Detect which cell encompasses the target text, then output its [x, y] center coordinate. 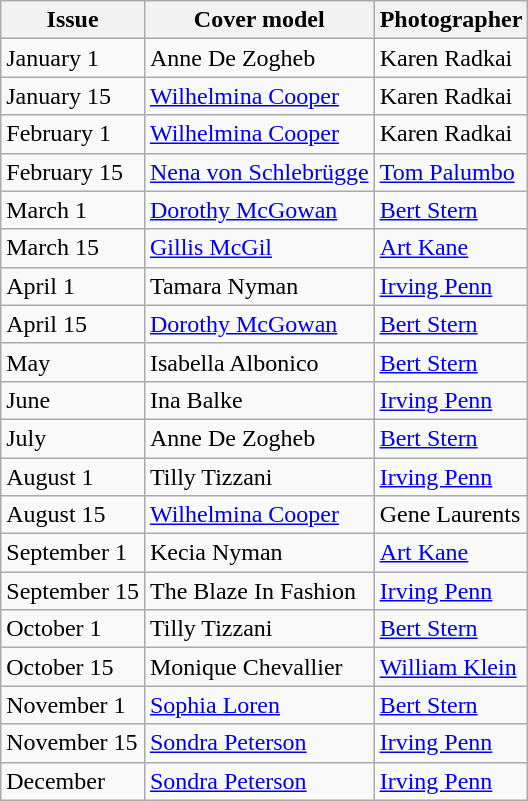
January 15 [73, 96]
November 15 [73, 743]
December [73, 781]
May [73, 362]
April 1 [73, 286]
March 15 [73, 248]
October 1 [73, 629]
The Blaze In Fashion [259, 591]
Photographer [451, 20]
September 15 [73, 591]
Gillis McGil [259, 248]
August 15 [73, 515]
August 1 [73, 477]
March 1 [73, 210]
Ina Balke [259, 400]
April 15 [73, 324]
Isabella Albonico [259, 362]
Gene Laurents [451, 515]
Tom Palumbo [451, 172]
William Klein [451, 667]
Tamara Nyman [259, 286]
Nena von Schlebrügge [259, 172]
January 1 [73, 58]
Monique Chevallier [259, 667]
Sophia Loren [259, 705]
June [73, 400]
September 1 [73, 553]
February 15 [73, 172]
July [73, 438]
November 1 [73, 705]
February 1 [73, 134]
Issue [73, 20]
Kecia Nyman [259, 553]
Cover model [259, 20]
October 15 [73, 667]
